Identify which cell holds the provided text, then report its (x, y) central coordinate. 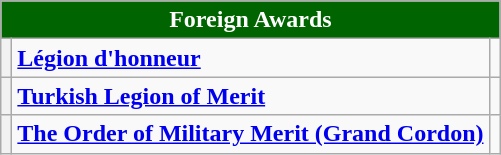
Foreign Awards (250, 20)
The Order of Military Merit (Grand Cordon) (250, 134)
Légion d'honneur (250, 58)
Turkish Legion of Merit (250, 96)
